Identify which cell holds the provided text, then report its [x, y] central coordinate. 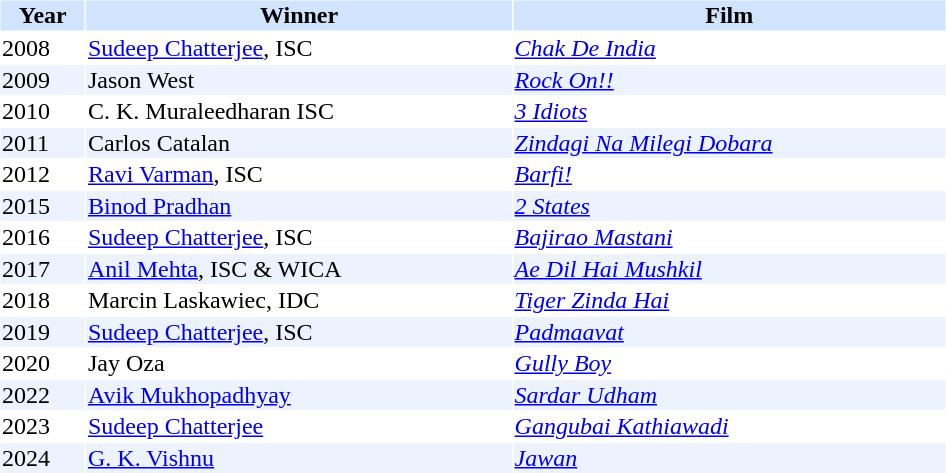
2 States [729, 206]
Zindagi Na Milegi Dobara [729, 143]
Gangubai Kathiawadi [729, 427]
2018 [42, 301]
2010 [42, 111]
Jason West [298, 80]
2022 [42, 395]
Barfi! [729, 175]
Sudeep Chatterjee [298, 427]
Sardar Udham [729, 395]
Gully Boy [729, 363]
2015 [42, 206]
2009 [42, 80]
3 Idiots [729, 111]
G. K. Vishnu [298, 458]
Jawan [729, 458]
C. K. Muraleedharan ISC [298, 111]
Jay Oza [298, 363]
Year [42, 15]
Film [729, 15]
2016 [42, 237]
2019 [42, 332]
Rock On!! [729, 80]
2011 [42, 143]
2020 [42, 363]
Bajirao Mastani [729, 237]
2024 [42, 458]
Ae Dil Hai Mushkil [729, 269]
Padmaavat [729, 332]
Marcin Laskawiec, IDC [298, 301]
Winner [298, 15]
Anil Mehta, ISC & WICA [298, 269]
Carlos Catalan [298, 143]
2008 [42, 49]
Tiger Zinda Hai [729, 301]
Ravi Varman, ISC [298, 175]
Chak De India [729, 49]
2017 [42, 269]
2023 [42, 427]
2012 [42, 175]
Avik Mukhopadhyay [298, 395]
Binod Pradhan [298, 206]
